Determine the (X, Y) coordinate at the center of the cell enclosing the given text.  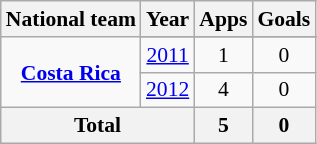
Apps (223, 19)
Costa Rica (71, 72)
1 (223, 55)
2011 (168, 55)
Year (168, 19)
5 (223, 126)
National team (71, 19)
Total (98, 126)
2012 (168, 90)
4 (223, 90)
Goals (284, 19)
